Capture the cell that displays the provided text and extract its [X, Y] central coordinate. 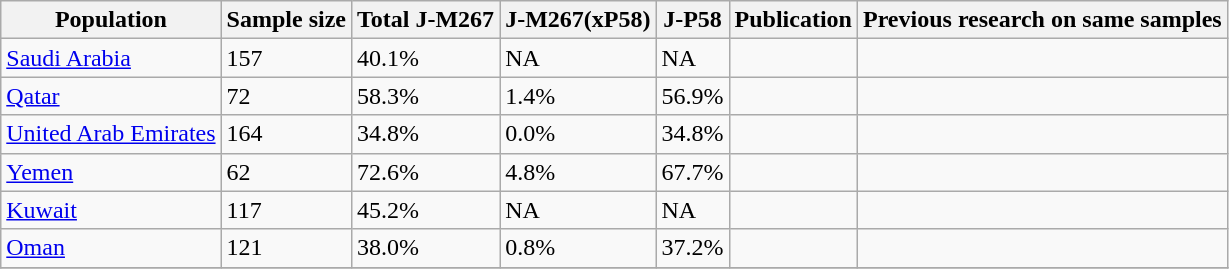
56.9% [692, 96]
Saudi Arabia [111, 58]
157 [286, 58]
117 [286, 210]
Population [111, 20]
121 [286, 248]
67.7% [692, 172]
Oman [111, 248]
164 [286, 134]
45.2% [425, 210]
J-M267(xP58) [578, 20]
37.2% [692, 248]
J-P58 [692, 20]
40.1% [425, 58]
0.8% [578, 248]
Sample size [286, 20]
1.4% [578, 96]
Previous research on same samples [1042, 20]
United Arab Emirates [111, 134]
38.0% [425, 248]
62 [286, 172]
Qatar [111, 96]
0.0% [578, 134]
72 [286, 96]
Yemen [111, 172]
Total J-M267 [425, 20]
Kuwait [111, 210]
72.6% [425, 172]
4.8% [578, 172]
58.3% [425, 96]
Publication [793, 20]
